Identify which cell holds the provided text, then report its (x, y) central coordinate. 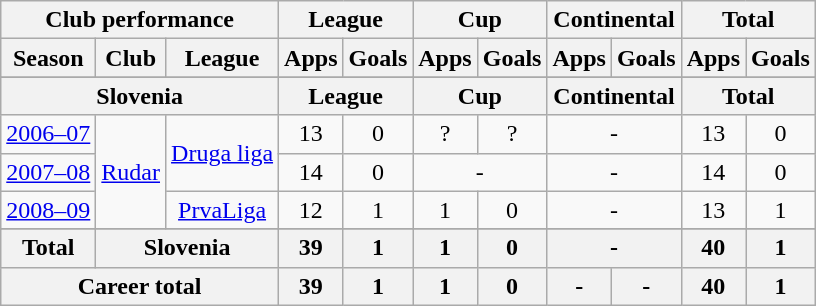
PrvaLiga (222, 210)
Career total (140, 286)
Season (48, 58)
2008–09 (48, 210)
Rudar (131, 172)
Druga liga (222, 153)
Club (131, 58)
Club performance (140, 20)
2006–07 (48, 134)
12 (311, 210)
2007–08 (48, 172)
